Return the [X, Y] coordinate for the center point of the cell that contains the specified text.  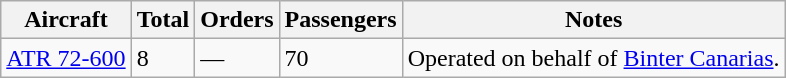
Total [163, 20]
Orders [237, 20]
— [237, 58]
Notes [594, 20]
Aircraft [66, 20]
Operated on behalf of Binter Canarias. [594, 58]
ATR 72-600 [66, 58]
Passengers [340, 20]
70 [340, 58]
8 [163, 58]
